Output the (X, Y) coordinate of the center of the cell containing the given text.  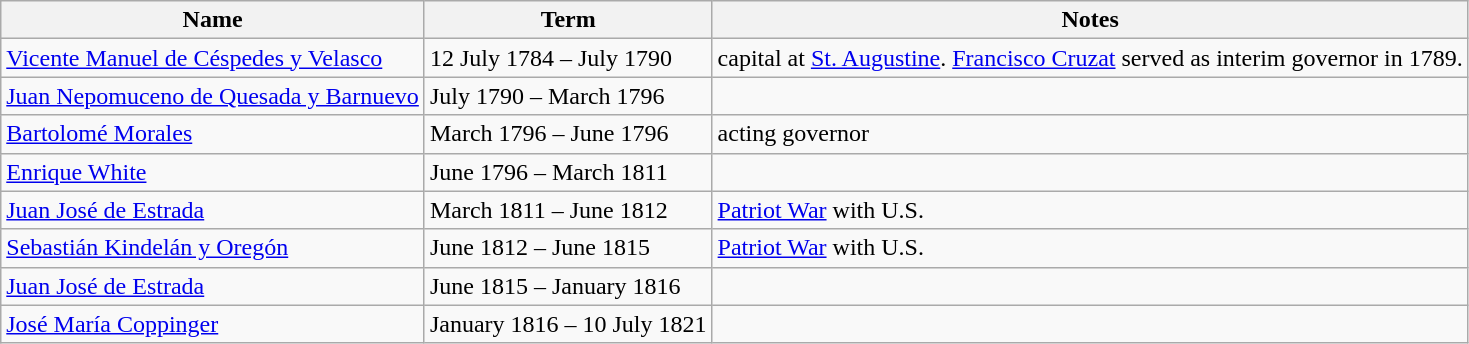
July 1790 – March 1796 (568, 96)
José María Coppinger (213, 324)
Bartolomé Morales (213, 134)
Vicente Manuel de Céspedes y Velasco (213, 58)
March 1796 – June 1796 (568, 134)
capital at St. Augustine. Francisco Cruzat served as interim governor in 1789. (1090, 58)
June 1796 – March 1811 (568, 172)
Name (213, 20)
12 July 1784 – July 1790 (568, 58)
Notes (1090, 20)
March 1811 – June 1812 (568, 210)
June 1815 – January 1816 (568, 286)
Term (568, 20)
acting governor (1090, 134)
Juan Nepomuceno de Quesada y Barnuevo (213, 96)
June 1812 – June 1815 (568, 248)
Enrique White (213, 172)
January 1816 – 10 July 1821 (568, 324)
Sebastián Kindelán y Oregón (213, 248)
